Detect which cell encompasses the target text, then output its [x, y] center coordinate. 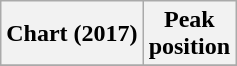
Peakposition [189, 34]
Chart (2017) [72, 34]
